Determine the (X, Y) coordinate at the center of the cell enclosing the given text.  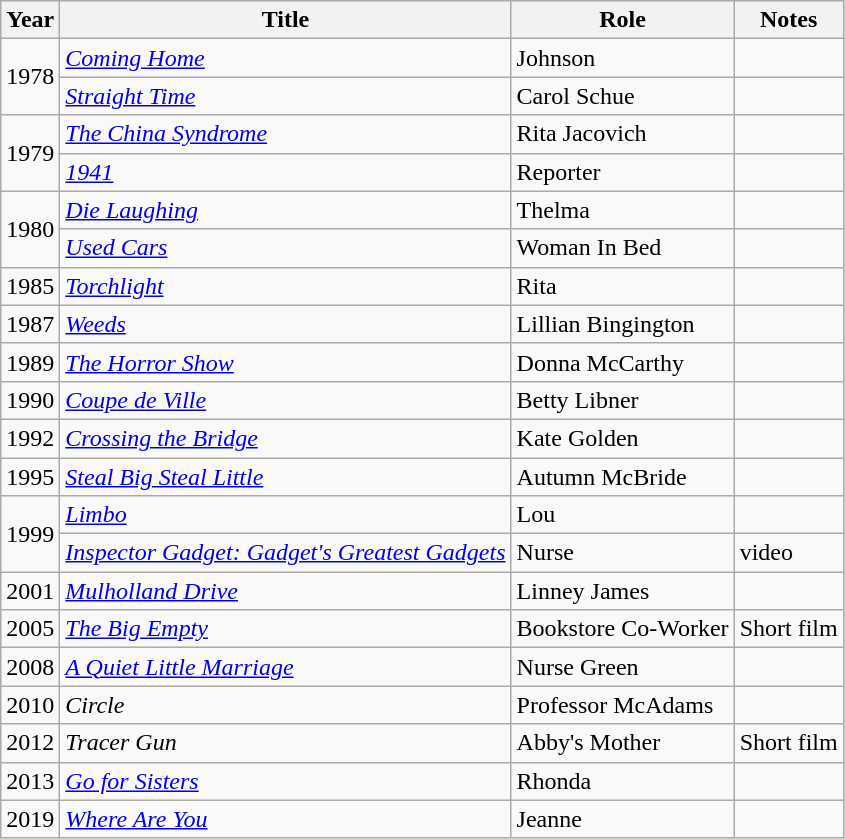
video (788, 553)
1941 (286, 172)
Kate Golden (622, 438)
Crossing the Bridge (286, 438)
Donna McCarthy (622, 362)
Tracer Gun (286, 743)
Thelma (622, 210)
2019 (30, 819)
Torchlight (286, 286)
1990 (30, 400)
2013 (30, 781)
2008 (30, 667)
Jeanne (622, 819)
The Big Empty (286, 629)
1980 (30, 229)
1985 (30, 286)
1995 (30, 477)
Go for Sisters (286, 781)
1978 (30, 77)
The Horror Show (286, 362)
1987 (30, 324)
A Quiet Little Marriage (286, 667)
1979 (30, 153)
Where Are You (286, 819)
1989 (30, 362)
Used Cars (286, 248)
Rhonda (622, 781)
2012 (30, 743)
Coupe de Ville (286, 400)
The China Syndrome (286, 134)
Woman In Bed (622, 248)
Steal Big Steal Little (286, 477)
2005 (30, 629)
1999 (30, 534)
Betty Libner (622, 400)
Weeds (286, 324)
Coming Home (286, 58)
2010 (30, 705)
Limbo (286, 515)
Carol Schue (622, 96)
Autumn McBride (622, 477)
Circle (286, 705)
Die Laughing (286, 210)
Inspector Gadget: Gadget's Greatest Gadgets (286, 553)
Linney James (622, 591)
Mulholland Drive (286, 591)
Lou (622, 515)
Title (286, 20)
1992 (30, 438)
Johnson (622, 58)
2001 (30, 591)
Rita Jacovich (622, 134)
Nurse Green (622, 667)
Professor McAdams (622, 705)
Lillian Bingington (622, 324)
Abby's Mother (622, 743)
Bookstore Co-Worker (622, 629)
Nurse (622, 553)
Reporter (622, 172)
Rita (622, 286)
Year (30, 20)
Notes (788, 20)
Straight Time (286, 96)
Role (622, 20)
